From the cell containing the given text, extract its center point as [x, y] coordinate. 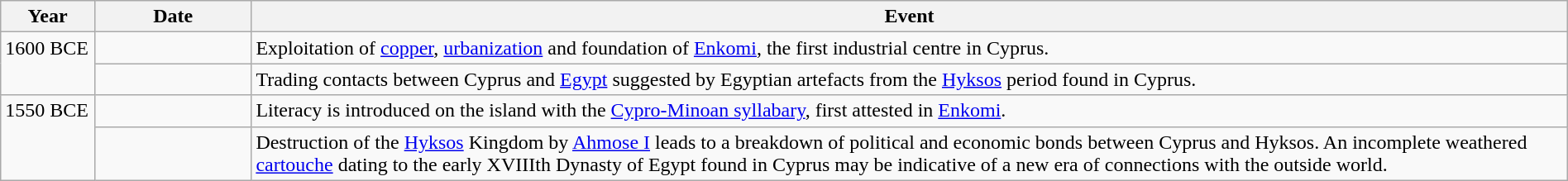
Date [172, 17]
1600 BCE [48, 64]
Exploitation of copper, urbanization and foundation of Enkomi, the first industrial centre in Cyprus. [910, 48]
Literacy is introduced on the island with the Cypro-Minoan syllabary, first attested in Enkomi. [910, 111]
Trading contacts between Cyprus and Egypt suggested by Egyptian artefacts from the Hyksos period found in Cyprus. [910, 79]
Event [910, 17]
Year [48, 17]
1550 BCE [48, 137]
